For the text-containing cell, return its midpoint in (X, Y) coordinate format. 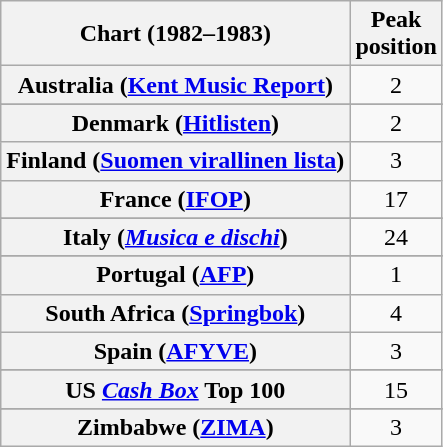
17 (396, 199)
Denmark (Hitlisten) (176, 123)
24 (396, 237)
Chart (1982–1983) (176, 34)
Zimbabwe (ZIMA) (176, 427)
US Cash Box Top 100 (176, 389)
1 (396, 275)
Spain (AFYVE) (176, 351)
4 (396, 313)
Finland (Suomen virallinen lista) (176, 161)
Australia (Kent Music Report) (176, 85)
15 (396, 389)
South Africa (Springbok) (176, 313)
Portugal (AFP) (176, 275)
France (IFOP) (176, 199)
Peakposition (396, 34)
Italy (Musica e dischi) (176, 237)
